Find where the given text appears and provide that cell's center as (X, Y) coordinate. 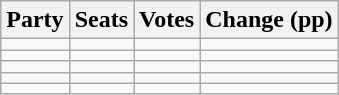
Seats (101, 20)
Votes (167, 20)
Party (35, 20)
Change (pp) (269, 20)
